Extract the [X, Y] coordinate from the center of the cell holding the provided text.  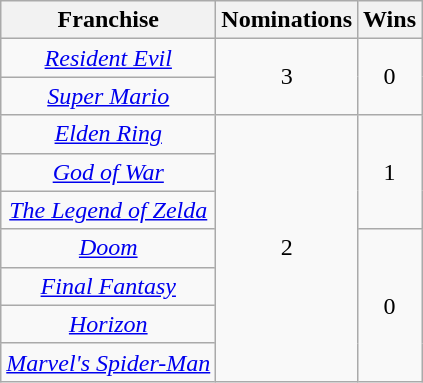
Final Fantasy [108, 286]
3 [287, 77]
The Legend of Zelda [108, 210]
Super Mario [108, 96]
Resident Evil [108, 58]
Horizon [108, 324]
1 [390, 172]
God of War [108, 172]
Wins [390, 20]
Elden Ring [108, 134]
Franchise [108, 20]
Marvel's Spider-Man [108, 362]
Nominations [287, 20]
Doom [108, 248]
2 [287, 248]
